Pinpoint the cell where the given text exists, returning its [x, y] midpoint coordinate. 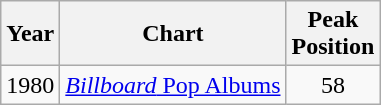
Chart [173, 34]
1980 [30, 85]
PeakPosition [333, 34]
58 [333, 85]
Billboard Pop Albums [173, 85]
Year [30, 34]
